Scan for the cell matching the given text and deliver its (x, y) coordinate at center. 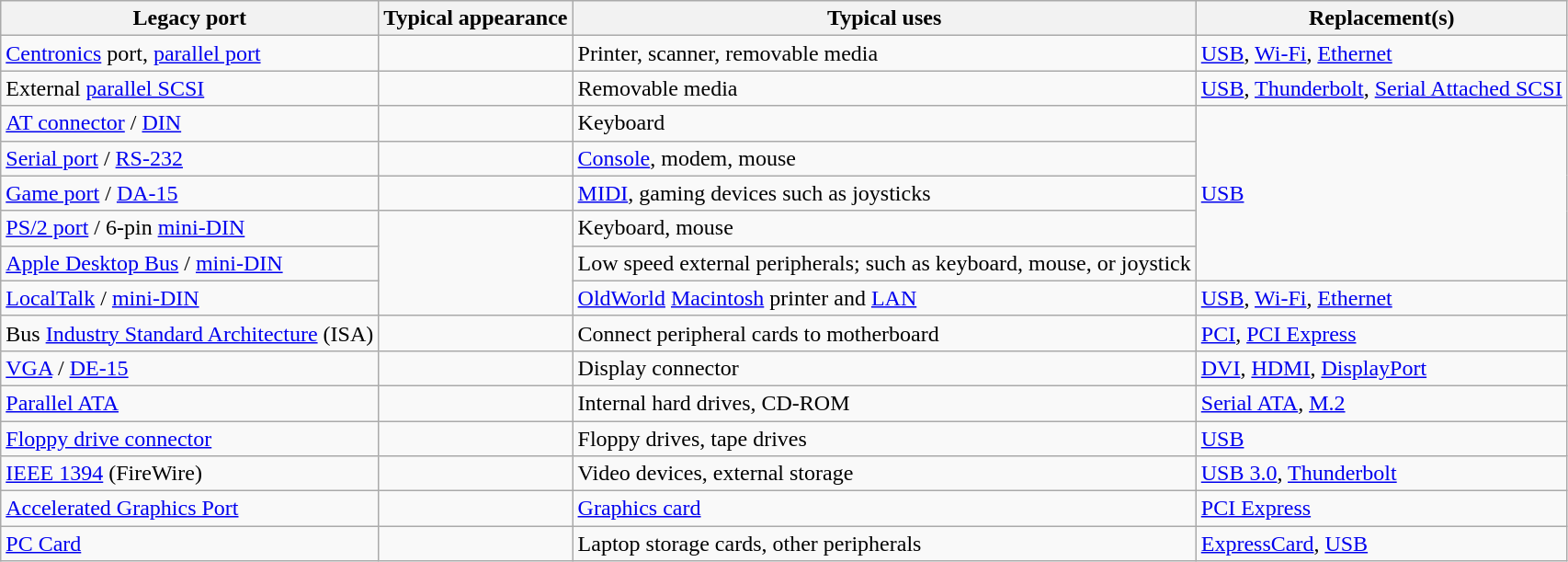
PCI Express (1381, 509)
Keyboard (884, 123)
Typical appearance (476, 18)
AT connector / DIN (189, 123)
LocalTalk / mini-DIN (189, 298)
ExpressCard, USB (1381, 544)
Accelerated Graphics Port (189, 509)
External parallel SCSI (189, 88)
USB, Thunderbolt, Serial Attached SCSI (1381, 88)
MIDI, gaming devices such as joysticks (884, 193)
Keyboard, mouse (884, 228)
PCI, PCI Express (1381, 333)
Floppy drive connector (189, 439)
Printer, scanner, removable media (884, 53)
Replacement(s) (1381, 18)
Serial ATA, M.2 (1381, 403)
Internal hard drives, CD-ROM (884, 403)
PC Card (189, 544)
VGA / DE-15 (189, 368)
Bus Industry Standard Architecture (ISA) (189, 333)
USB 3.0, Thunderbolt (1381, 474)
Legacy port (189, 18)
Apple Desktop Bus / mini-DIN (189, 263)
Graphics card (884, 509)
DVI, HDMI, DisplayPort (1381, 368)
Centronics port, parallel port (189, 53)
PS/2 port / 6-pin mini-DIN (189, 228)
Connect peripheral cards to motherboard (884, 333)
Removable media (884, 88)
Typical uses (884, 18)
Display connector (884, 368)
Floppy drives, tape drives (884, 439)
Serial port / RS-232 (189, 158)
Console, modem, mouse (884, 158)
Low speed external peripherals; such as keyboard, mouse, or joystick (884, 263)
IEEE 1394 (FireWire) (189, 474)
OldWorld Macintosh printer and LAN (884, 298)
Laptop storage cards, other peripherals (884, 544)
Video devices, external storage (884, 474)
Parallel ATA (189, 403)
Game port / DA-15 (189, 193)
